Provide the (X, Y) coordinate of the cell's center where the given text is located.  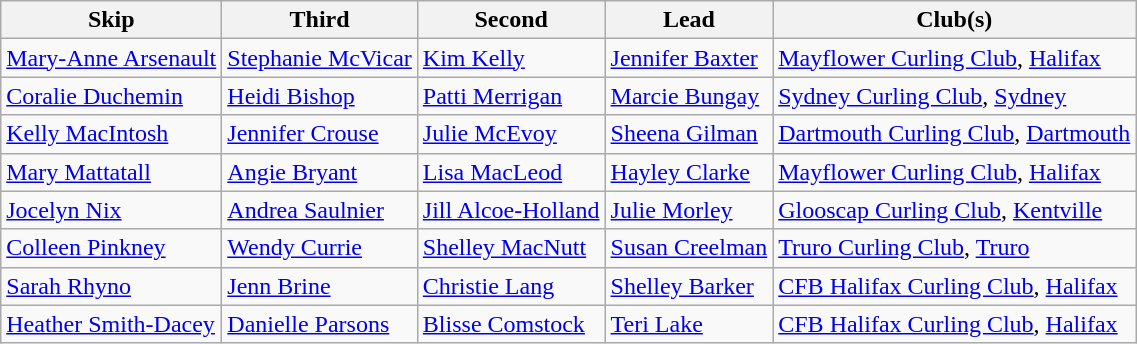
Lisa MacLeod (511, 172)
Julie Morley (689, 210)
Sarah Rhyno (112, 286)
Glooscap Curling Club, Kentville (954, 210)
Jill Alcoe-Holland (511, 210)
Mary Mattatall (112, 172)
Third (320, 20)
Kelly MacIntosh (112, 134)
Mary-Anne Arsenault (112, 58)
Second (511, 20)
Christie Lang (511, 286)
Heather Smith-Dacey (112, 324)
Patti Merrigan (511, 96)
Jocelyn Nix (112, 210)
Shelley Barker (689, 286)
Club(s) (954, 20)
Danielle Parsons (320, 324)
Jennifer Baxter (689, 58)
Andrea Saulnier (320, 210)
Shelley MacNutt (511, 248)
Coralie Duchemin (112, 96)
Jenn Brine (320, 286)
Marcie Bungay (689, 96)
Teri Lake (689, 324)
Sydney Curling Club, Sydney (954, 96)
Truro Curling Club, Truro (954, 248)
Dartmouth Curling Club, Dartmouth (954, 134)
Susan Creelman (689, 248)
Heidi Bishop (320, 96)
Kim Kelly (511, 58)
Stephanie McVicar (320, 58)
Lead (689, 20)
Blisse Comstock (511, 324)
Jennifer Crouse (320, 134)
Julie McEvoy (511, 134)
Angie Bryant (320, 172)
Hayley Clarke (689, 172)
Colleen Pinkney (112, 248)
Skip (112, 20)
Sheena Gilman (689, 134)
Wendy Currie (320, 248)
